Pinpoint the cell where the given text exists, returning its [x, y] midpoint coordinate. 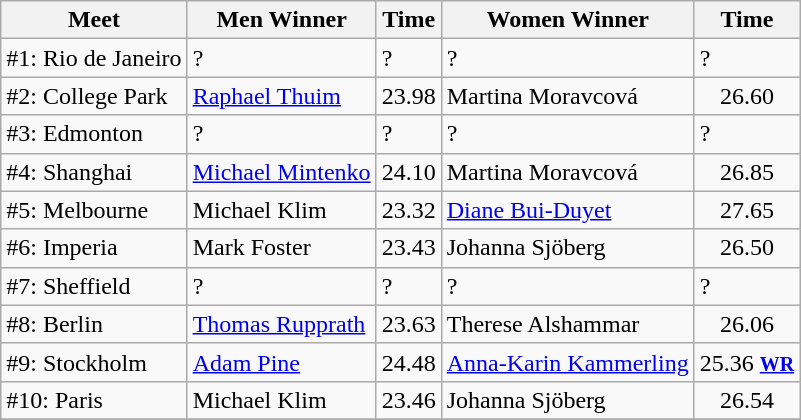
#7: Sheffield [94, 286]
Anna-Karin Kammerling [568, 362]
Men Winner [282, 20]
Therese Alshammar [568, 324]
Mark Foster [282, 248]
23.46 [408, 400]
Women Winner [568, 20]
23.98 [408, 96]
Diane Bui-Duyet [568, 210]
26.85 [747, 172]
#9: Stockholm [94, 362]
25.36 WR [747, 362]
Raphael Thuim [282, 96]
#3: Edmonton [94, 134]
26.54 [747, 400]
27.65 [747, 210]
#1: Rio de Janeiro [94, 58]
26.60 [747, 96]
23.63 [408, 324]
#10: Paris [94, 400]
#8: Berlin [94, 324]
#4: Shanghai [94, 172]
#2: College Park [94, 96]
#5: Melbourne [94, 210]
24.48 [408, 362]
23.32 [408, 210]
Thomas Rupprath [282, 324]
26.06 [747, 324]
Adam Pine [282, 362]
26.50 [747, 248]
23.43 [408, 248]
Meet [94, 20]
24.10 [408, 172]
#6: Imperia [94, 248]
Michael Mintenko [282, 172]
